Find where the given text appears and provide that cell's center as (x, y) coordinate. 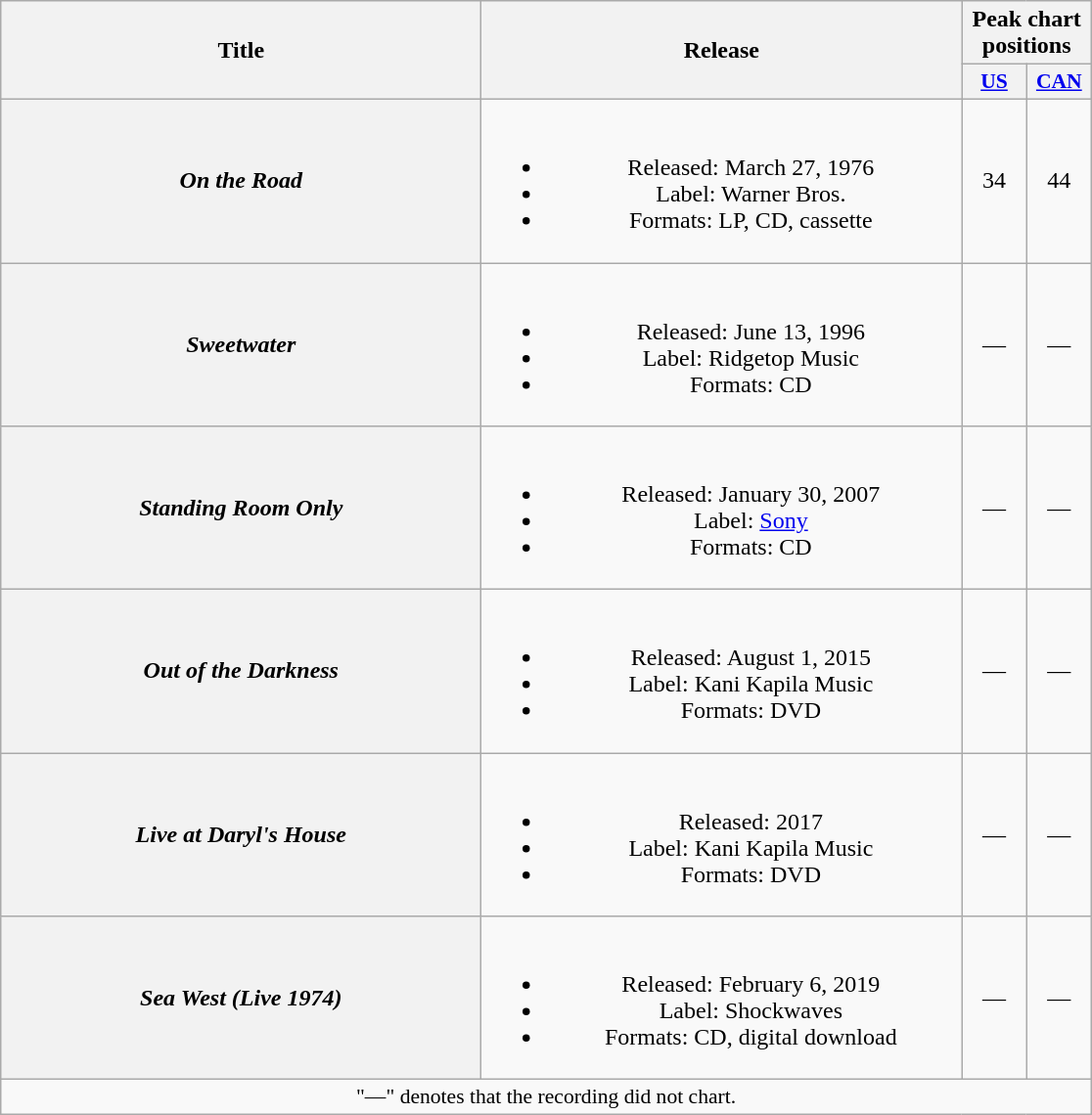
"—" denotes that the recording did not chart. (546, 1097)
CAN (1059, 82)
Released: June 13, 1996Label: Ridgetop MusicFormats: CD (722, 344)
Standing Room Only (241, 509)
34 (994, 180)
Released: 2017Label: Kani Kapila MusicFormats: DVD (722, 835)
Out of the Darkness (241, 671)
Released: August 1, 2015Label: Kani Kapila MusicFormats: DVD (722, 671)
Live at Daryl's House (241, 835)
Sea West (Live 1974) (241, 998)
Release (722, 51)
Title (241, 51)
44 (1059, 180)
Released: January 30, 2007Label: SonyFormats: CD (722, 509)
US (994, 82)
Released: March 27, 1976Label: Warner Bros.Formats: LP, CD, cassette (722, 180)
On the Road (241, 180)
Peak chart positions (1027, 33)
Released: February 6, 2019Label: ShockwavesFormats: CD, digital download (722, 998)
Sweetwater (241, 344)
